Provide the [x, y] coordinate of the cell's center where the given text is located.  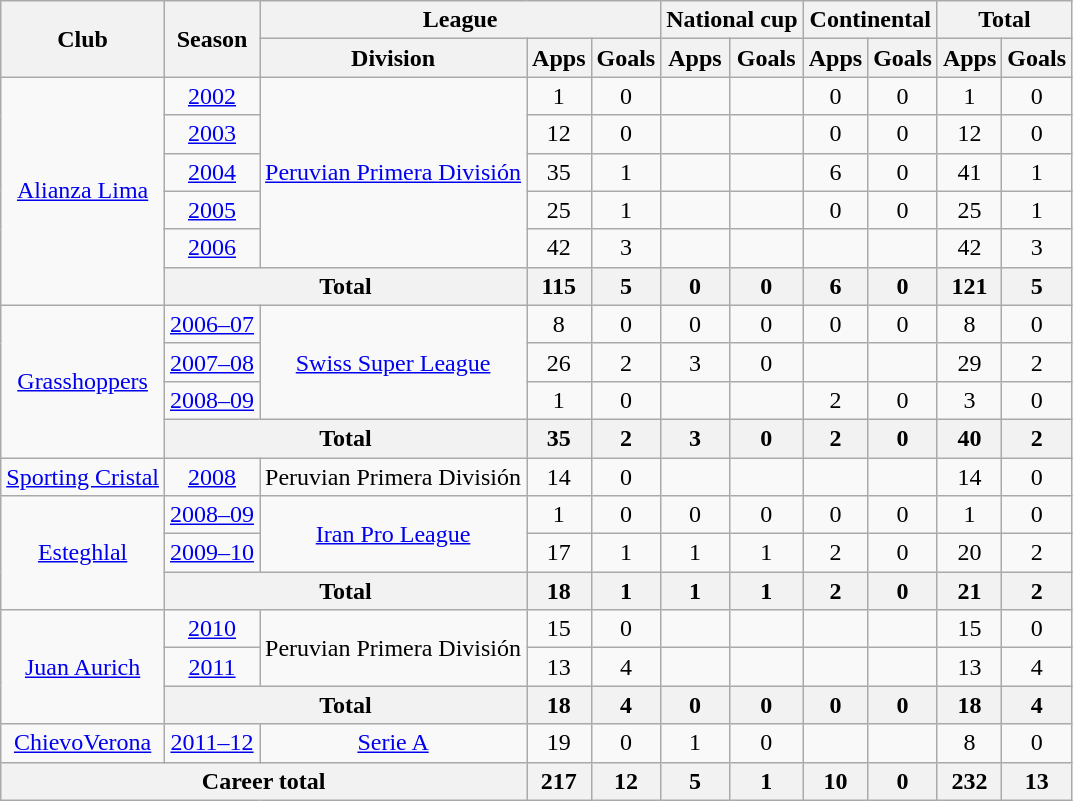
Esteghlal [83, 553]
20 [969, 553]
2008 [212, 477]
Career total [264, 781]
League [460, 20]
26 [559, 362]
41 [969, 172]
19 [559, 743]
2009–10 [212, 553]
Division [394, 58]
Season [212, 39]
2006 [212, 248]
Alianza Lima [83, 191]
2011–12 [212, 743]
Juan Aurich [83, 667]
121 [969, 286]
2006–07 [212, 324]
40 [969, 438]
Continental [870, 20]
10 [835, 781]
29 [969, 362]
2011 [212, 667]
Grasshoppers [83, 381]
Club [83, 39]
2002 [212, 96]
2007–08 [212, 362]
Swiss Super League [394, 362]
17 [559, 553]
Sporting Cristal [83, 477]
2004 [212, 172]
115 [559, 286]
2003 [212, 134]
ChievoVerona [83, 743]
21 [969, 591]
2010 [212, 629]
National cup [732, 20]
2005 [212, 210]
217 [559, 781]
232 [969, 781]
Serie A [394, 743]
Iran Pro League [394, 534]
